Provide the [x, y] coordinate of the cell's center where the given text is located.  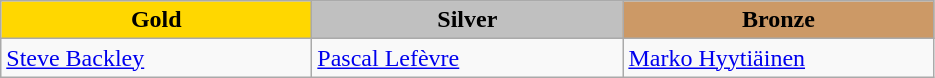
Marko Hyytiäinen [778, 58]
Bronze [778, 20]
Silver [468, 20]
Pascal Lefèvre [468, 58]
Steve Backley [156, 58]
Gold [156, 20]
